Return the [x, y] coordinate for the center point of the cell that contains the specified text.  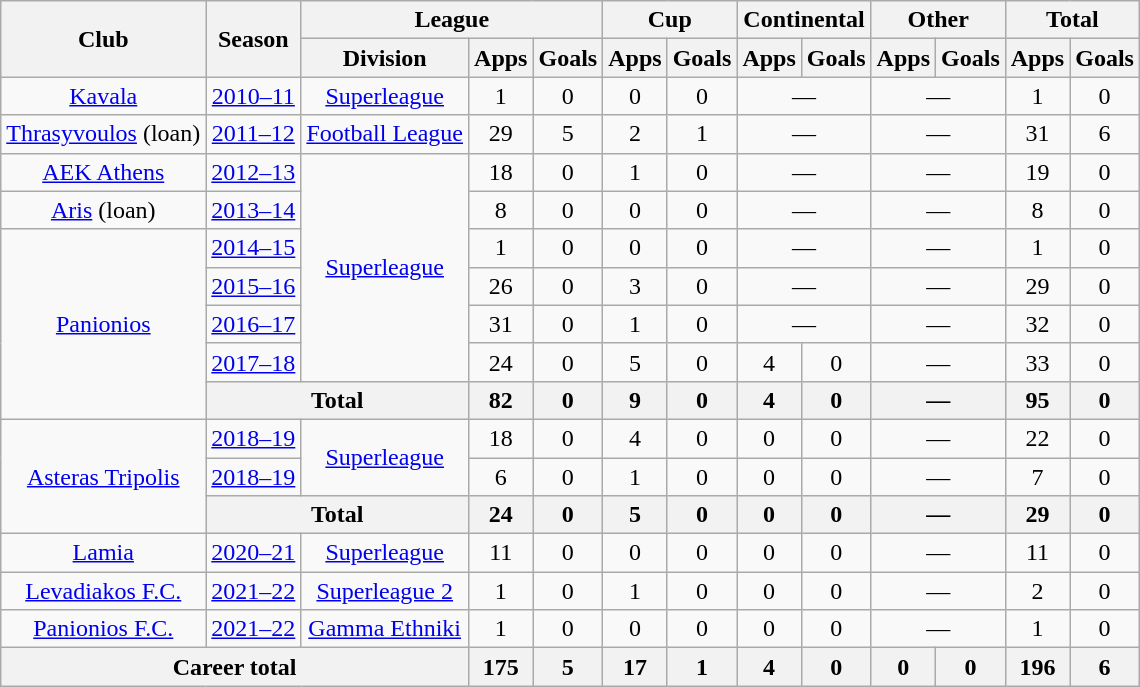
League [452, 20]
Lamia [104, 553]
2013–14 [254, 210]
2015–16 [254, 286]
175 [501, 667]
2016–17 [254, 324]
26 [501, 286]
Cup [670, 20]
Gamma Ethniki [385, 629]
2014–15 [254, 248]
Levadiakos F.C. [104, 591]
22 [1037, 438]
Continental [804, 20]
2011–12 [254, 134]
Panionios [104, 324]
Other [938, 20]
Asteras Tripolis [104, 476]
2017–18 [254, 362]
Aris (loan) [104, 210]
32 [1037, 324]
Club [104, 39]
33 [1037, 362]
17 [635, 667]
Panionios F.C. [104, 629]
Division [385, 58]
Superleague 2 [385, 591]
Kavala [104, 96]
2010–11 [254, 96]
82 [501, 400]
196 [1037, 667]
Thrasyvoulos (loan) [104, 134]
2020–21 [254, 553]
95 [1037, 400]
3 [635, 286]
Career total [235, 667]
19 [1037, 172]
9 [635, 400]
AEK Athens [104, 172]
7 [1037, 477]
Season [254, 39]
Football League [385, 134]
2012–13 [254, 172]
